Provide the [X, Y] coordinate of the cell's center where the given text is located.  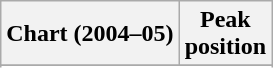
Chart (2004–05) [90, 34]
Peakposition [225, 34]
